For the text-containing cell, return its midpoint in [X, Y] coordinate format. 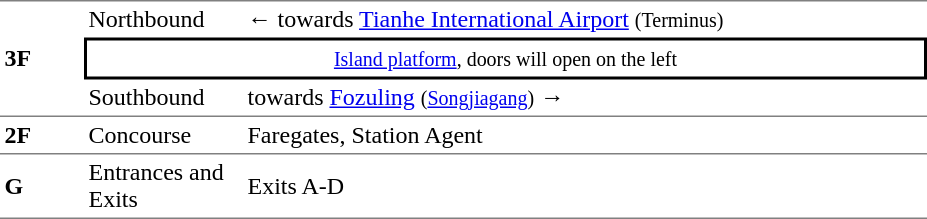
3F [42, 58]
Concourse [164, 136]
Faregates, Station Agent [585, 136]
Entrances and Exits [164, 186]
← towards Tianhe International Airport (Terminus) [585, 19]
Northbound [164, 19]
Exits A-D [585, 186]
towards Fozuling (Songjiagang) → [585, 99]
Island platform, doors will open on the left [506, 59]
2F [42, 136]
G [42, 186]
Southbound [164, 99]
